Identify which cell holds the provided text, then report its (X, Y) central coordinate. 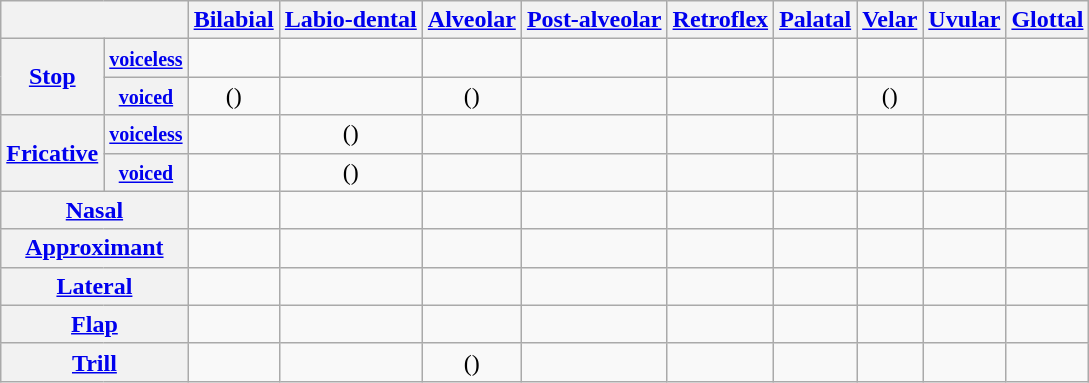
Fricative (52, 153)
Trill (94, 362)
Palatal (816, 20)
Lateral (94, 286)
Bilabial (234, 20)
Flap (94, 324)
Labio-dental (350, 20)
Nasal (94, 210)
Alveolar (472, 20)
Retroflex (720, 20)
Glottal (1048, 20)
Uvular (964, 20)
Velar (890, 20)
Post-alveolar (594, 20)
Stop (52, 77)
Approximant (94, 248)
